Provide the [x, y] coordinate of the cell's center where the given text is located.  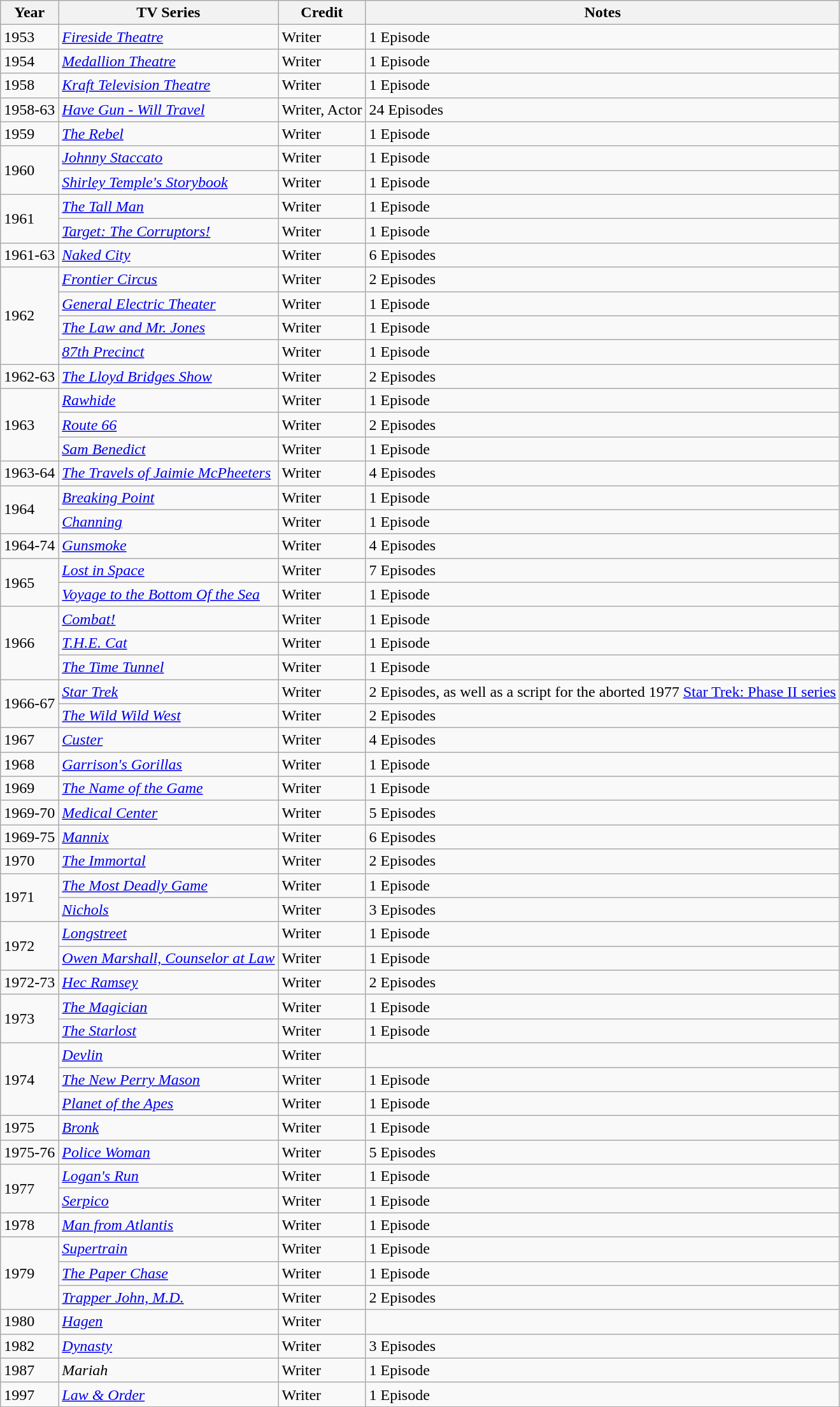
Breaking Point [168, 497]
The Law and Mr. Jones [168, 328]
1969-70 [29, 813]
The Immortal [168, 861]
1973 [29, 1018]
The Rebel [168, 134]
Frontier Circus [168, 279]
Naked City [168, 255]
Writer, Actor [322, 110]
Channing [168, 522]
1982 [29, 1346]
1964 [29, 510]
1954 [29, 61]
Garrison's Gorillas [168, 764]
Man from Atlantis [168, 1225]
1974 [29, 1079]
1960 [29, 170]
1961 [29, 218]
Target: The Corruptors! [168, 231]
The Paper Chase [168, 1273]
1972 [29, 946]
1980 [29, 1322]
The Wild Wild West [168, 716]
Notes [602, 13]
Fireside Theatre [168, 37]
1953 [29, 37]
1997 [29, 1394]
1965 [29, 582]
1970 [29, 861]
The Travels of Jaimie McPheeters [168, 473]
1966-67 [29, 703]
1959 [29, 134]
Rawhide [168, 401]
The Name of the Game [168, 789]
Gunsmoke [168, 546]
87th Precinct [168, 352]
Lost in Space [168, 570]
2 Episodes, as well as a script for the aborted 1977 Star Trek: Phase II series [602, 691]
The Starlost [168, 1031]
Mannix [168, 837]
The Tall Man [168, 206]
1971 [29, 897]
1975 [29, 1128]
Year [29, 13]
1987 [29, 1370]
1979 [29, 1273]
1963-64 [29, 473]
Police Woman [168, 1152]
The Magician [168, 1006]
Star Trek [168, 691]
General Electric Theater [168, 304]
The Most Deadly Game [168, 885]
1967 [29, 740]
Voyage to the Bottom Of the Sea [168, 594]
1964-74 [29, 546]
1969-75 [29, 837]
1977 [29, 1189]
The New Perry Mason [168, 1080]
1966 [29, 643]
1972-73 [29, 982]
Shirley Temple's Storybook [168, 182]
Nichols [168, 910]
Dynasty [168, 1346]
24 Episodes [602, 110]
Combat! [168, 618]
7 Episodes [602, 570]
Custer [168, 740]
1961-63 [29, 255]
Law & Order [168, 1394]
1962-63 [29, 376]
Serpico [168, 1201]
Logan's Run [168, 1176]
The Time Tunnel [168, 667]
Supertrain [168, 1249]
T.H.E. Cat [168, 643]
Longstreet [168, 934]
Johnny Staccato [168, 158]
Credit [322, 13]
Bronk [168, 1128]
Trapper John, M.D. [168, 1297]
Sam Benedict [168, 449]
Have Gun - Will Travel [168, 110]
The Lloyd Bridges Show [168, 376]
1968 [29, 764]
Kraft Television Theatre [168, 85]
1975-76 [29, 1152]
Mariah [168, 1370]
Owen Marshall, Counselor at Law [168, 958]
Route 66 [168, 425]
1969 [29, 789]
1958 [29, 85]
Medical Center [168, 813]
1958-63 [29, 110]
TV Series [168, 13]
1978 [29, 1225]
Hagen [168, 1322]
Medallion Theatre [168, 61]
Devlin [168, 1055]
Hec Ramsey [168, 982]
Planet of the Apes [168, 1104]
1962 [29, 315]
1963 [29, 425]
